Determine the [X, Y] coordinate at the center of the cell enclosing the given text.  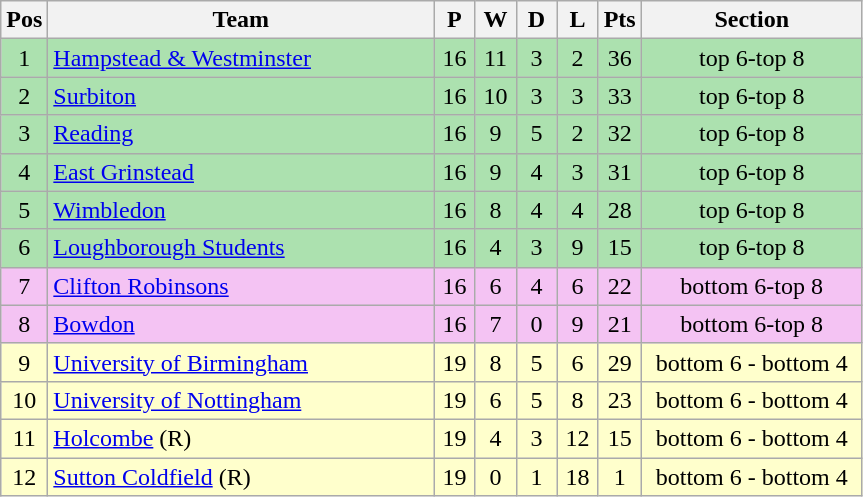
D [536, 20]
32 [620, 134]
East Grinstead [241, 172]
W [496, 20]
23 [620, 400]
Reading [241, 134]
L [578, 20]
Section [752, 20]
University of Birmingham [241, 362]
Pos [24, 20]
21 [620, 324]
Bowdon [241, 324]
22 [620, 286]
Surbiton [241, 96]
Pts [620, 20]
Team [241, 20]
33 [620, 96]
29 [620, 362]
University of Nottingham [241, 400]
Clifton Robinsons [241, 286]
Loughborough Students [241, 248]
P [454, 20]
28 [620, 210]
18 [578, 477]
36 [620, 58]
Wimbledon [241, 210]
Hampstead & Westminster [241, 58]
Holcombe (R) [241, 438]
Sutton Coldfield (R) [241, 477]
31 [620, 172]
